Output the (X, Y) coordinate of the center of the cell containing the given text.  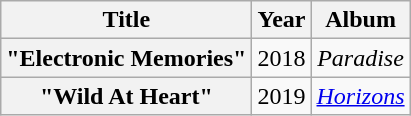
"Electronic Memories" (126, 58)
2019 (282, 96)
Paradise (360, 58)
Year (282, 20)
Horizons (360, 96)
"Wild At Heart" (126, 96)
2018 (282, 58)
Title (126, 20)
Album (360, 20)
